Return the (X, Y) coordinate for the center point of the cell that contains the specified text.  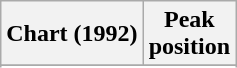
Peakposition (189, 34)
Chart (1992) (72, 34)
